Find where the given text appears and provide that cell's center as (X, Y) coordinate. 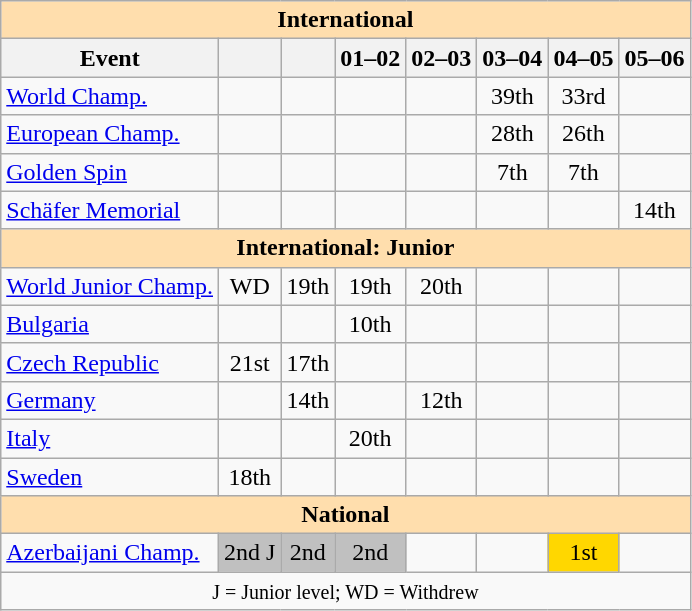
Golden Spin (110, 172)
European Champ. (110, 134)
World Junior Champ. (110, 286)
Germany (110, 400)
WD (250, 286)
12th (442, 400)
International (346, 20)
01–02 (370, 58)
18th (250, 477)
28th (512, 134)
1st (584, 553)
10th (370, 324)
33rd (584, 96)
Bulgaria (110, 324)
World Champ. (110, 96)
Event (110, 58)
39th (512, 96)
National (346, 515)
Schäfer Memorial (110, 210)
Sweden (110, 477)
05–06 (654, 58)
2nd J (250, 553)
21st (250, 362)
02–03 (442, 58)
Italy (110, 438)
J = Junior level; WD = Withdrew (346, 591)
26th (584, 134)
Czech Republic (110, 362)
Azerbaijani Champ. (110, 553)
17th (308, 362)
International: Junior (346, 248)
03–04 (512, 58)
04–05 (584, 58)
